Extract the (X, Y) coordinate from the center of the cell holding the provided text.  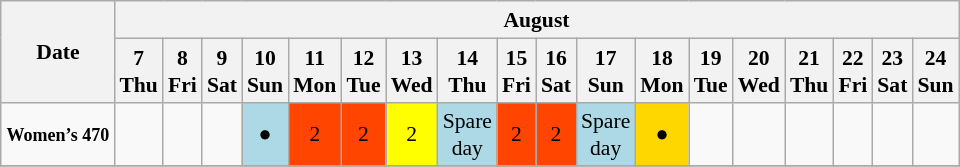
10Sun (265, 70)
9Sat (222, 70)
15Fri (516, 70)
17Sun (606, 70)
Women’s 470 (58, 134)
7Thu (138, 70)
18Mon (662, 70)
23Sat (892, 70)
Date (58, 52)
16Sat (556, 70)
13Wed (412, 70)
August (536, 20)
21Thu (810, 70)
12Tue (363, 70)
14Thu (468, 70)
22Fri (852, 70)
20Wed (759, 70)
24Sun (935, 70)
8Fri (182, 70)
19Tue (711, 70)
11Mon (314, 70)
